Output the (x, y) coordinate of the center of the cell containing the given text.  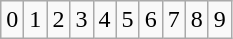
5 (128, 20)
0 (12, 20)
2 (58, 20)
7 (174, 20)
9 (220, 20)
8 (196, 20)
4 (104, 20)
3 (82, 20)
1 (36, 20)
6 (150, 20)
